Search for the cell housing the specified text and yield its [X, Y] center coordinate. 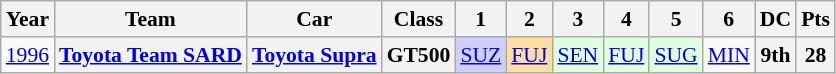
2 [529, 19]
4 [626, 19]
DC [776, 19]
Team [150, 19]
SUG [676, 55]
5 [676, 19]
GT500 [419, 55]
Toyota Supra [314, 55]
Pts [816, 19]
1 [480, 19]
6 [729, 19]
28 [816, 55]
SUZ [480, 55]
Toyota Team SARD [150, 55]
Class [419, 19]
1996 [28, 55]
SEN [578, 55]
3 [578, 19]
Year [28, 19]
MIN [729, 55]
9th [776, 55]
Car [314, 19]
